Search for the cell housing the specified text and yield its (X, Y) center coordinate. 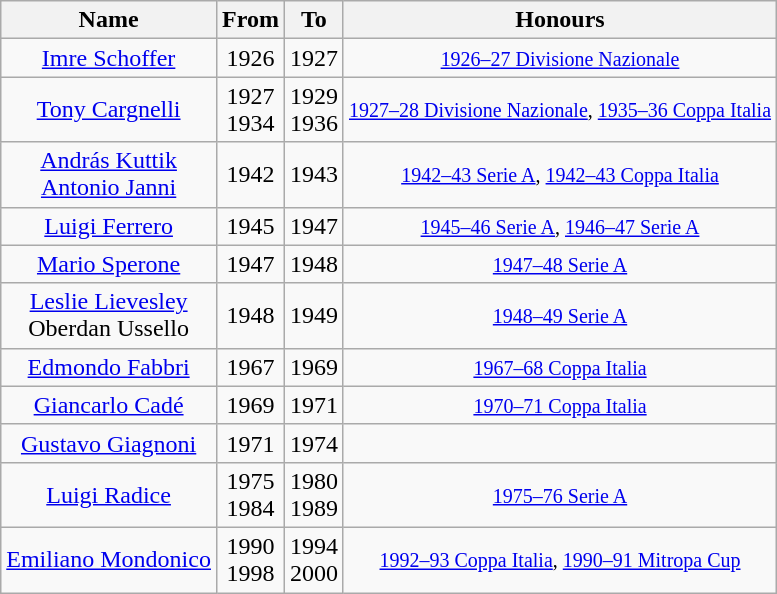
1943 (314, 174)
Emiliano Mondonico (109, 560)
1927–28 Divisione Nazionale, 1935–36 Coppa Italia (560, 110)
Luigi Radice (109, 494)
1970–71 Coppa Italia (560, 405)
1948–49 Serie A (560, 316)
1967 (250, 367)
19751984 (250, 494)
Name (109, 20)
19271934 (250, 110)
1949 (314, 316)
1992–93 Coppa Italia, 1990–91 Mitropa Cup (560, 560)
19291936 (314, 110)
Luigi Ferrero (109, 226)
Imre Schoffer (109, 58)
1975–76 Serie A (560, 494)
1926 (250, 58)
András Kuttik Antonio Janni (109, 174)
Honours (560, 20)
1942–43 Serie A, 1942–43 Coppa Italia (560, 174)
19801989 (314, 494)
19901998 (250, 560)
Giancarlo Cadé (109, 405)
Edmondo Fabbri (109, 367)
Tony Cargnelli (109, 110)
1967–68 Coppa Italia (560, 367)
1927 (314, 58)
Mario Sperone (109, 264)
Leslie Lievesley Oberdan Ussello (109, 316)
1942 (250, 174)
1947–48 Serie A (560, 264)
1974 (314, 443)
19942000 (314, 560)
1926–27 Divisione Nazionale (560, 58)
From (250, 20)
To (314, 20)
1945 (250, 226)
1945–46 Serie A, 1946–47 Serie A (560, 226)
Gustavo Giagnoni (109, 443)
